Pinpoint the cell where the given text exists, returning its [x, y] midpoint coordinate. 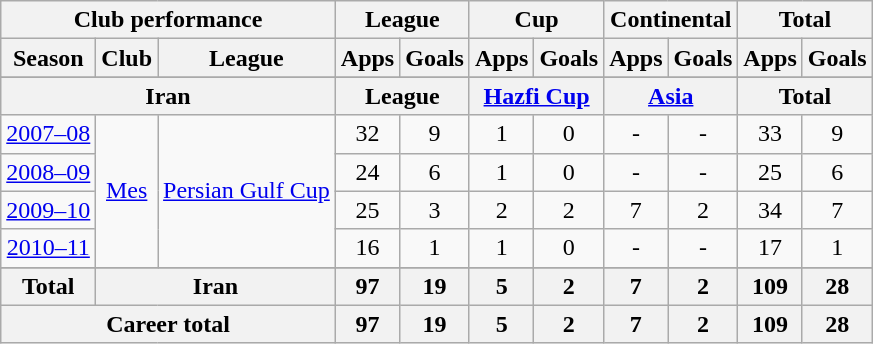
Cup [536, 20]
2008–09 [48, 172]
17 [770, 248]
Season [48, 58]
2009–10 [48, 210]
Club [127, 58]
32 [367, 134]
34 [770, 210]
Continental [671, 20]
2010–11 [48, 248]
Mes [127, 191]
Club performance [168, 20]
2007–08 [48, 134]
Hazfi Cup [536, 96]
Persian Gulf Cup [247, 191]
Asia [671, 96]
16 [367, 248]
3 [435, 210]
33 [770, 134]
24 [367, 172]
Career total [168, 324]
